From the cell containing the given text, extract its center point as [X, Y] coordinate. 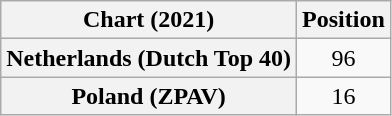
16 [344, 96]
Netherlands (Dutch Top 40) [149, 58]
Position [344, 20]
Chart (2021) [149, 20]
Poland (ZPAV) [149, 96]
96 [344, 58]
